Capture the cell that displays the provided text and extract its [x, y] central coordinate. 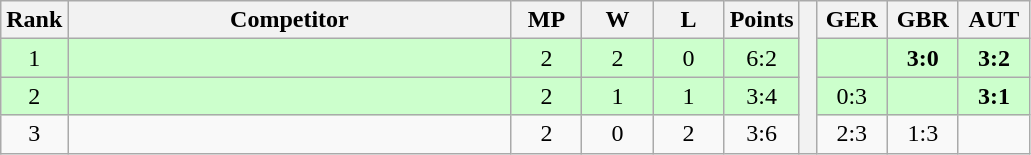
AUT [994, 20]
6:2 [762, 58]
2:3 [852, 134]
Competitor [290, 20]
3:4 [762, 96]
3:0 [922, 58]
GBR [922, 20]
W [618, 20]
3 [34, 134]
3:2 [994, 58]
3:6 [762, 134]
GER [852, 20]
1:3 [922, 134]
L [688, 20]
Points [762, 20]
MP [546, 20]
3:1 [994, 96]
Rank [34, 20]
0:3 [852, 96]
